Return the [X, Y] coordinate for the center point of the cell that contains the specified text.  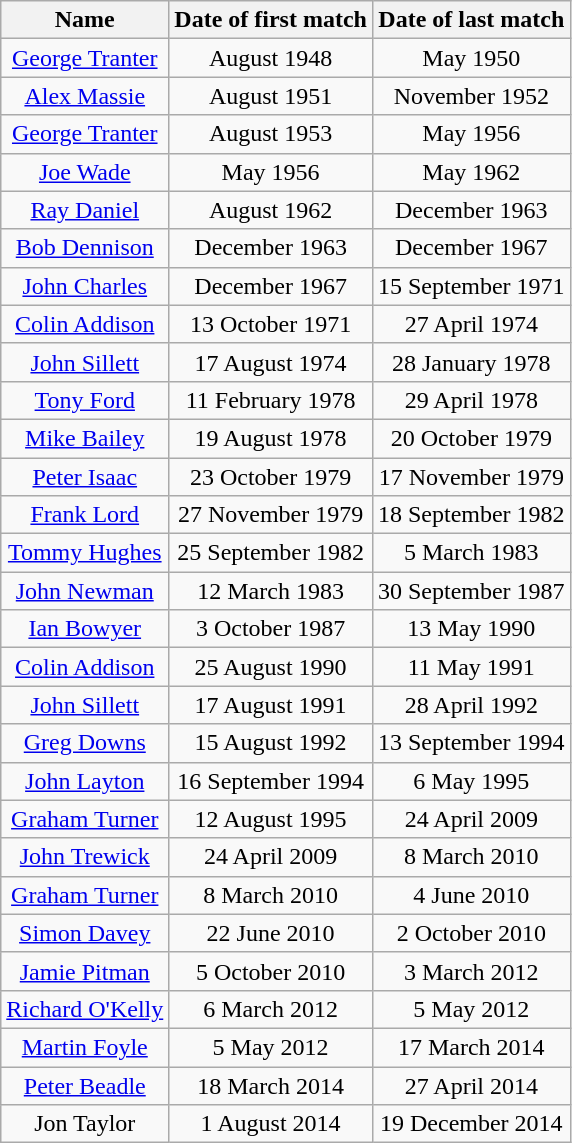
Tommy Hughes [85, 553]
5 October 2010 [271, 971]
Joe Wade [85, 172]
23 October 1979 [271, 477]
28 January 1978 [471, 362]
3 March 2012 [471, 971]
Jon Taylor [85, 1124]
Date of last match [471, 20]
27 April 1974 [471, 324]
29 April 1978 [471, 400]
17 August 1991 [271, 705]
17 November 1979 [471, 477]
Ian Bowyer [85, 629]
6 May 1995 [471, 781]
27 April 2014 [471, 1085]
Martin Foyle [85, 1047]
Date of first match [271, 20]
13 October 1971 [271, 324]
November 1952 [471, 96]
John Newman [85, 591]
May 1962 [471, 172]
May 1950 [471, 58]
19 August 1978 [271, 438]
28 April 1992 [471, 705]
5 March 1983 [471, 553]
Peter Beadle [85, 1085]
Ray Daniel [85, 210]
18 September 1982 [471, 515]
John Charles [85, 286]
1 August 2014 [271, 1124]
John Trewick [85, 857]
16 September 1994 [271, 781]
Bob Dennison [85, 248]
12 March 1983 [271, 591]
Alex Massie [85, 96]
13 September 1994 [471, 743]
15 September 1971 [471, 286]
2 October 2010 [471, 933]
Peter Isaac [85, 477]
6 March 2012 [271, 1009]
17 March 2014 [471, 1047]
Greg Downs [85, 743]
17 August 1974 [271, 362]
27 November 1979 [271, 515]
Frank Lord [85, 515]
Mike Bailey [85, 438]
August 1948 [271, 58]
August 1951 [271, 96]
August 1953 [271, 134]
Tony Ford [85, 400]
25 August 1990 [271, 667]
22 June 2010 [271, 933]
20 October 1979 [471, 438]
11 February 1978 [271, 400]
Simon Davey [85, 933]
30 September 1987 [471, 591]
13 May 1990 [471, 629]
3 October 1987 [271, 629]
August 1962 [271, 210]
25 September 1982 [271, 553]
Richard O'Kelly [85, 1009]
19 December 2014 [471, 1124]
15 August 1992 [271, 743]
John Layton [85, 781]
12 August 1995 [271, 819]
Name [85, 20]
11 May 1991 [471, 667]
Jamie Pitman [85, 971]
4 June 2010 [471, 895]
18 March 2014 [271, 1085]
